Determine the (x, y) coordinate at the center of the cell enclosing the given text.  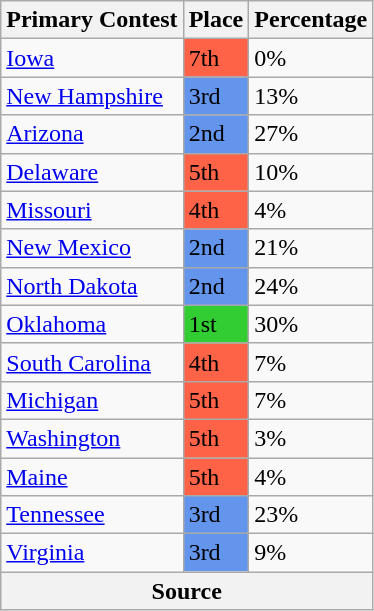
3% (311, 438)
North Dakota (92, 286)
9% (311, 553)
Percentage (311, 20)
Maine (92, 477)
Oklahoma (92, 324)
South Carolina (92, 362)
New Hampshire (92, 96)
1st (216, 324)
30% (311, 324)
23% (311, 515)
Virginia (92, 553)
Primary Contest (92, 20)
Place (216, 20)
Source (187, 591)
7th (216, 58)
13% (311, 96)
Missouri (92, 210)
Arizona (92, 134)
New Mexico (92, 248)
Tennessee (92, 515)
24% (311, 286)
Michigan (92, 400)
Washington (92, 438)
21% (311, 248)
0% (311, 58)
Iowa (92, 58)
Delaware (92, 172)
27% (311, 134)
10% (311, 172)
